Find where the given text appears and provide that cell's center as (x, y) coordinate. 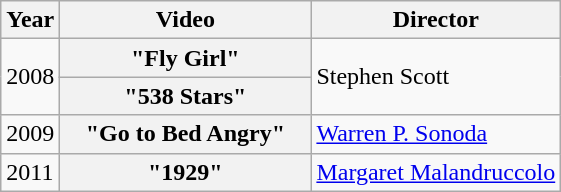
"Fly Girl" (186, 58)
Stephen Scott (436, 77)
Margaret Malandruccolo (436, 172)
"Go to Bed Angry" (186, 134)
2009 (30, 134)
"538 Stars" (186, 96)
"1929" (186, 172)
Warren P. Sonoda (436, 134)
Year (30, 20)
2011 (30, 172)
Director (436, 20)
2008 (30, 77)
Video (186, 20)
